Output the (x, y) coordinate of the center of the cell containing the given text.  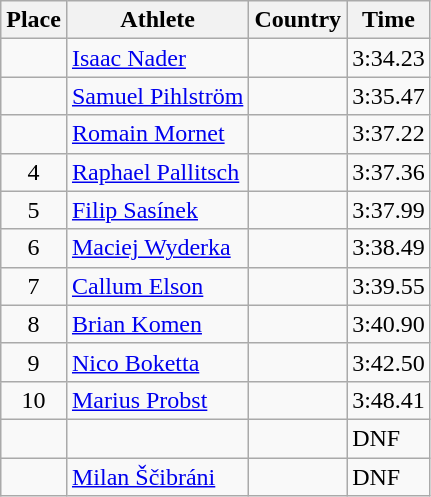
7 (34, 286)
Marius Probst (157, 400)
Samuel Pihlström (157, 96)
3:48.41 (389, 400)
Time (389, 20)
Romain Mornet (157, 134)
3:34.23 (389, 58)
10 (34, 400)
Raphael Pallitsch (157, 172)
3:37.36 (389, 172)
6 (34, 248)
9 (34, 362)
Brian Komen (157, 324)
3:40.90 (389, 324)
3:42.50 (389, 362)
Country (298, 20)
Maciej Wyderka (157, 248)
Nico Boketta (157, 362)
Athlete (157, 20)
Callum Elson (157, 286)
Place (34, 20)
5 (34, 210)
Milan Ščibráni (157, 477)
8 (34, 324)
3:37.99 (389, 210)
3:35.47 (389, 96)
3:37.22 (389, 134)
Filip Sasínek (157, 210)
4 (34, 172)
3:38.49 (389, 248)
3:39.55 (389, 286)
Isaac Nader (157, 58)
